Find where the given text appears and provide that cell's center as [X, Y] coordinate. 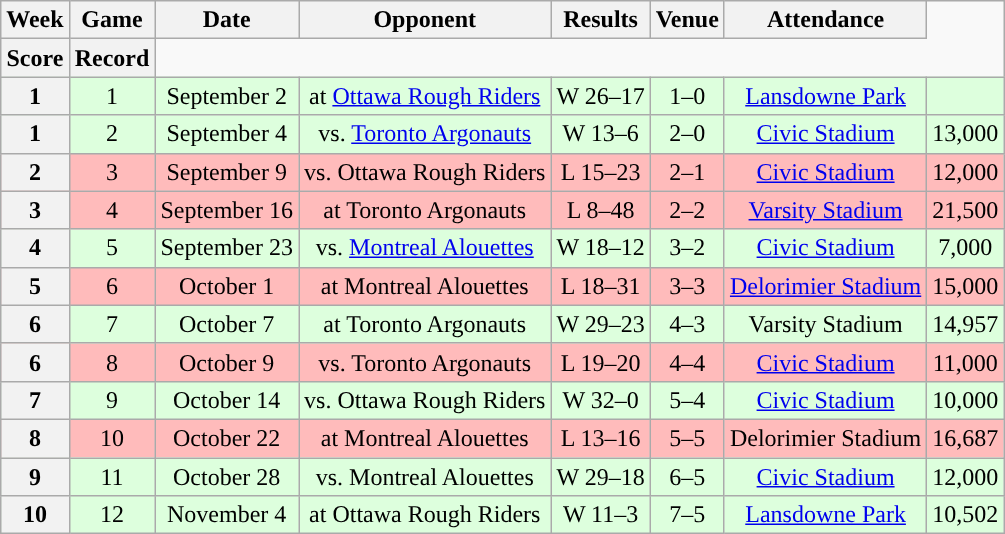
7–5 [687, 515]
Date [227, 20]
W 26–17 [600, 96]
Record [112, 58]
W 11–3 [600, 515]
September 16 [227, 210]
Score [35, 58]
Results [600, 20]
3–2 [687, 248]
14,957 [966, 324]
2–0 [687, 134]
7,000 [966, 248]
October 7 [227, 324]
4–3 [687, 324]
September 23 [227, 248]
2–2 [687, 210]
W 13–6 [600, 134]
4–4 [687, 362]
Attendance [825, 20]
16,687 [966, 438]
October 1 [227, 286]
Game [112, 20]
October 9 [227, 362]
12 [112, 515]
W 32–0 [600, 400]
11 [112, 477]
L 18–31 [600, 286]
5–5 [687, 438]
W 18–12 [600, 248]
3–3 [687, 286]
6–5 [687, 477]
15,000 [966, 286]
October 22 [227, 438]
11,000 [966, 362]
October 14 [227, 400]
October 28 [227, 477]
November 4 [227, 515]
September 4 [227, 134]
Week [35, 20]
L 19–20 [600, 362]
L 15–23 [600, 172]
Opponent [425, 20]
1–0 [687, 96]
L 8–48 [600, 210]
5–4 [687, 400]
September 2 [227, 96]
Venue [687, 20]
L 13–16 [600, 438]
13,000 [966, 134]
10,502 [966, 515]
W 29–18 [600, 477]
21,500 [966, 210]
10,000 [966, 400]
2–1 [687, 172]
September 9 [227, 172]
W 29–23 [600, 324]
